Provide the [X, Y] coordinate of the cell's center where the given text is located.  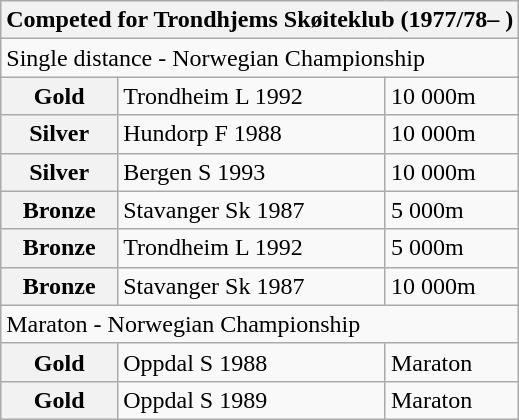
Single distance - Norwegian Championship [260, 58]
Hundorp F 1988 [252, 134]
Competed for Trondhjems Skøiteklub (1977/78– ) [260, 20]
Oppdal S 1988 [252, 362]
Oppdal S 1989 [252, 400]
Bergen S 1993 [252, 172]
Maraton - Norwegian Championship [260, 324]
